Identify which cell holds the provided text, then report its (x, y) central coordinate. 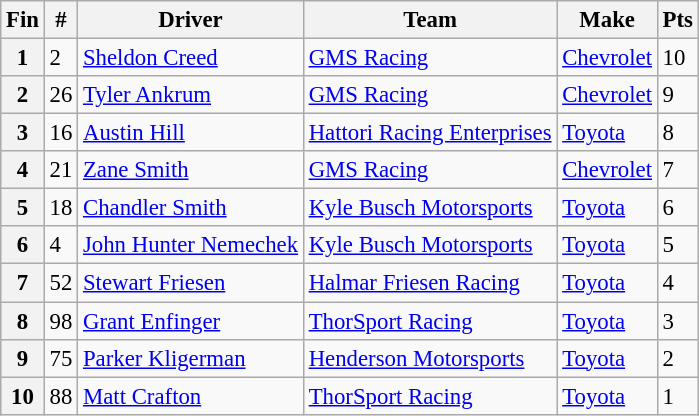
Fin (23, 20)
98 (60, 321)
Team (430, 20)
Driver (191, 20)
Stewart Friesen (191, 283)
88 (60, 396)
26 (60, 95)
# (60, 20)
75 (60, 358)
Make (607, 20)
Tyler Ankrum (191, 95)
Sheldon Creed (191, 58)
Hattori Racing Enterprises (430, 133)
Chandler Smith (191, 208)
18 (60, 208)
52 (60, 283)
Parker Kligerman (191, 358)
Halmar Friesen Racing (430, 283)
Henderson Motorsports (430, 358)
Matt Crafton (191, 396)
Grant Enfinger (191, 321)
21 (60, 170)
Zane Smith (191, 170)
16 (60, 133)
John Hunter Nemechek (191, 245)
Pts (678, 20)
Austin Hill (191, 133)
